Search for the cell housing the specified text and yield its (X, Y) center coordinate. 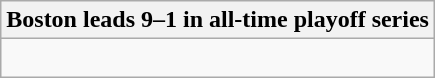
Boston leads 9–1 in all-time playoff series (218, 20)
